Capture the cell that displays the provided text and extract its [x, y] central coordinate. 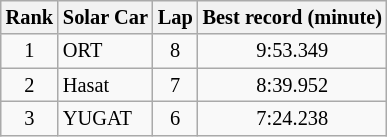
Rank [30, 17]
YUGAT [106, 118]
7 [176, 85]
3 [30, 118]
Hasat [106, 85]
Lap [176, 17]
Solar Car [106, 17]
8:39.952 [292, 85]
6 [176, 118]
Best record (minute) [292, 17]
ORT [106, 51]
1 [30, 51]
9:53.349 [292, 51]
8 [176, 51]
7:24.238 [292, 118]
2 [30, 85]
